Capture the cell that displays the provided text and extract its (x, y) central coordinate. 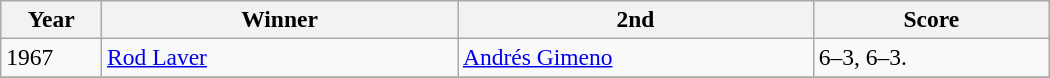
Andrés Gimeno (636, 57)
Winner (280, 19)
2nd (636, 19)
6–3, 6–3. (931, 57)
Score (931, 19)
Year (52, 19)
1967 (52, 57)
Rod Laver (280, 57)
